Locate the cell with the specified text and output its (x, y) center coordinate. 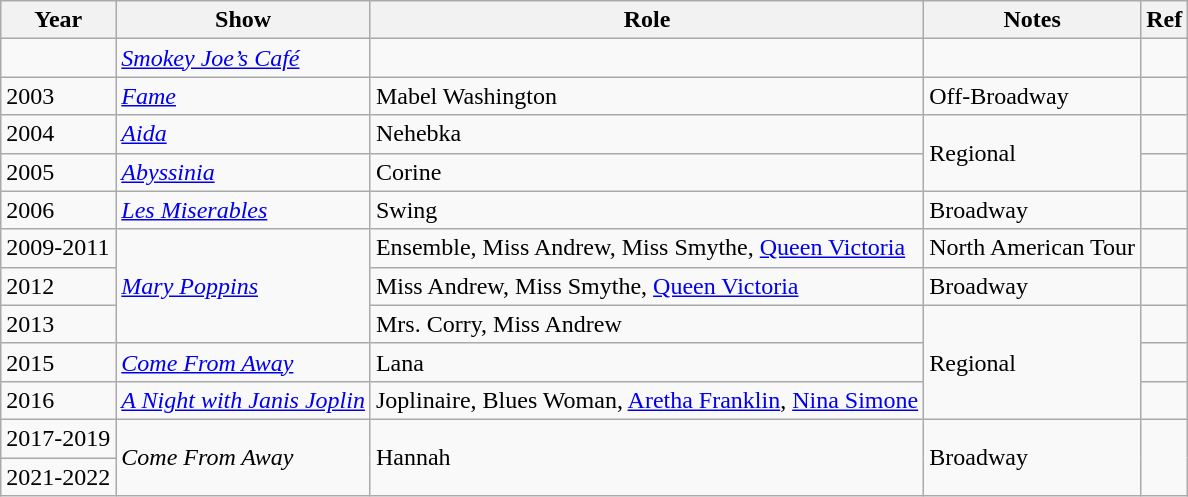
Corine (646, 172)
Mrs. Corry, Miss Andrew (646, 324)
Show (244, 20)
2016 (58, 400)
2013 (58, 324)
Notes (1032, 20)
A Night with Janis Joplin (244, 400)
North American Tour (1032, 248)
2021-2022 (58, 477)
Year (58, 20)
2003 (58, 96)
Swing (646, 210)
2006 (58, 210)
2009-2011 (58, 248)
Smokey Joe’s Café (244, 58)
Mabel Washington (646, 96)
2017-2019 (58, 438)
Fame (244, 96)
Ensemble, Miss Andrew, Miss Smythe, Queen Victoria (646, 248)
2004 (58, 134)
Aida (244, 134)
Joplinaire, Blues Woman, Aretha Franklin, Nina Simone (646, 400)
Lana (646, 362)
Les Miserables (244, 210)
2015 (58, 362)
Nehebka (646, 134)
Hannah (646, 457)
Miss Andrew, Miss Smythe, Queen Victoria (646, 286)
Role (646, 20)
Abyssinia (244, 172)
2012 (58, 286)
Ref (1164, 20)
Off-Broadway (1032, 96)
Mary Poppins (244, 286)
2005 (58, 172)
